Scan for the cell matching the given text and deliver its [X, Y] coordinate at center. 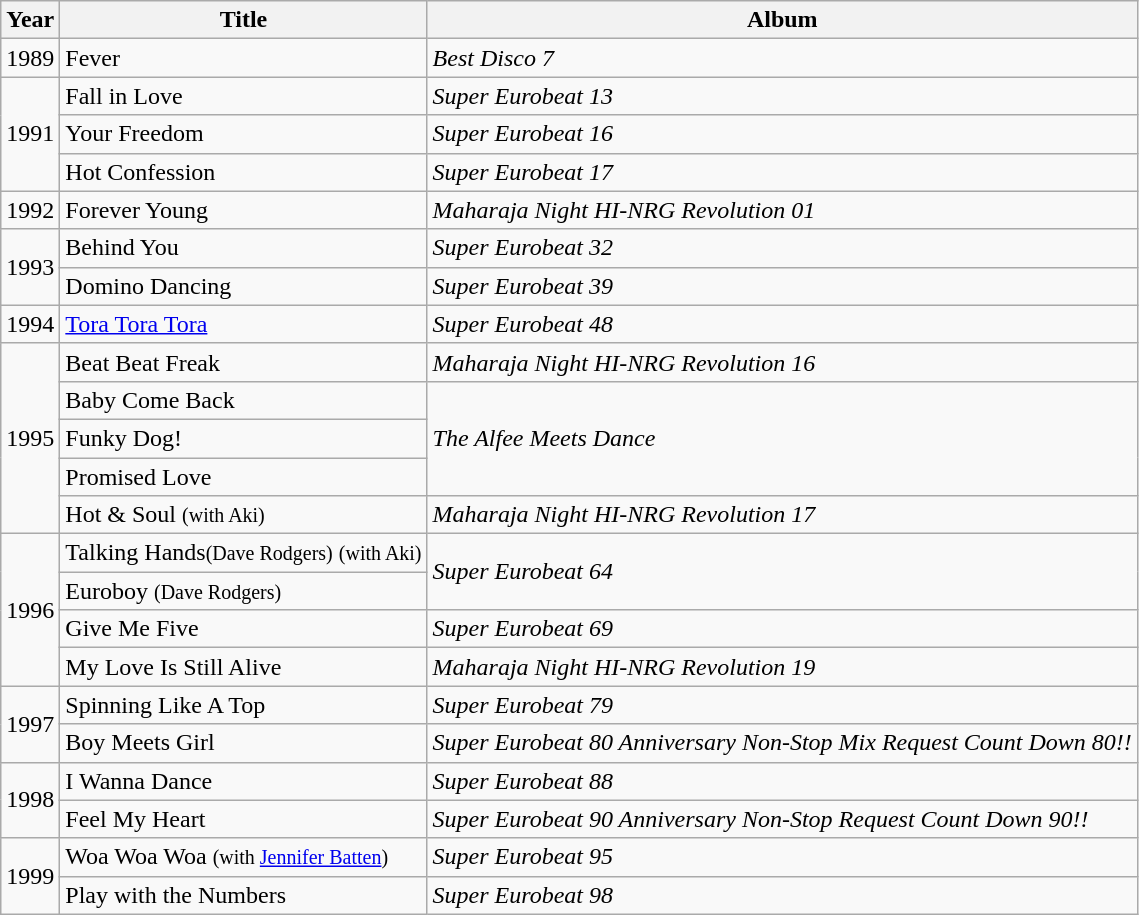
Tora Tora Tora [244, 324]
Behind You [244, 248]
Year [30, 20]
Promised Love [244, 477]
Super Eurobeat 48 [782, 324]
I Wanna Dance [244, 781]
1998 [30, 800]
Woa Woa Woa (with Jennifer Batten) [244, 857]
Super Eurobeat 90 Anniversary Non-Stop Request Count Down 90!! [782, 819]
Super Eurobeat 69 [782, 629]
Maharaja Night HI-NRG Revolution 17 [782, 515]
The Alfee Meets Dance [782, 438]
1993 [30, 267]
Super Eurobeat 32 [782, 248]
Beat Beat Freak [244, 362]
Euroboy (Dave Rodgers) [244, 591]
1999 [30, 876]
Super Eurobeat 16 [782, 134]
Super Eurobeat 95 [782, 857]
Super Eurobeat 17 [782, 172]
1995 [30, 438]
Forever Young [244, 210]
Super Eurobeat 64 [782, 572]
Funky Dog! [244, 438]
Play with the Numbers [244, 895]
Hot & Soul (with Aki) [244, 515]
Hot Confession [244, 172]
Feel My Heart [244, 819]
1989 [30, 58]
1996 [30, 610]
Super Eurobeat 80 Anniversary Non-Stop Mix Request Count Down 80!! [782, 743]
Maharaja Night HI-NRG Revolution 16 [782, 362]
1991 [30, 134]
Best Disco 7 [782, 58]
Album [782, 20]
Super Eurobeat 39 [782, 286]
Super Eurobeat 98 [782, 895]
Baby Come Back [244, 400]
Maharaja Night HI-NRG Revolution 01 [782, 210]
Maharaja Night HI-NRG Revolution 19 [782, 667]
My Love Is Still Alive [244, 667]
Super Eurobeat 88 [782, 781]
Super Eurobeat 13 [782, 96]
Give Me Five [244, 629]
Boy Meets Girl [244, 743]
Title [244, 20]
1992 [30, 210]
Domino Dancing [244, 286]
Fever [244, 58]
1994 [30, 324]
Fall in Love [244, 96]
Your Freedom [244, 134]
Super Eurobeat 79 [782, 705]
Talking Hands(Dave Rodgers) (with Aki) [244, 553]
Spinning Like A Top [244, 705]
1997 [30, 724]
